Return the (x, y) coordinate for the center point of the cell that contains the specified text.  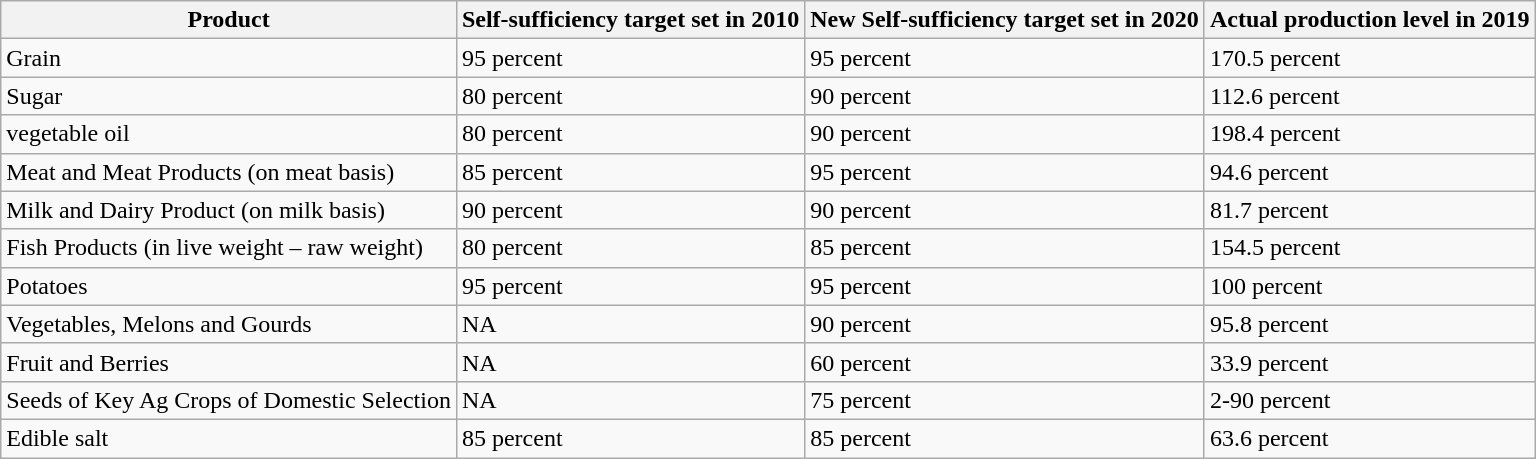
2-90 percent (1370, 400)
Edible salt (229, 438)
33.9 percent (1370, 362)
Sugar (229, 96)
63.6 percent (1370, 438)
60 percent (1005, 362)
Vegetables, Melons and Gourds (229, 324)
100 percent (1370, 286)
198.4 percent (1370, 134)
81.7 percent (1370, 210)
75 percent (1005, 400)
Self-sufficiency target set in 2010 (630, 20)
Fish Products (in live weight – raw weight) (229, 248)
170.5 percent (1370, 58)
Grain (229, 58)
94.6 percent (1370, 172)
New Self-sufficiency target set in 2020 (1005, 20)
Milk and Dairy Product (on milk basis) (229, 210)
95.8 percent (1370, 324)
Actual production level in 2019 (1370, 20)
Fruit and Berries (229, 362)
vegetable oil (229, 134)
112.6 percent (1370, 96)
Meat and Meat Products (on meat basis) (229, 172)
154.5 percent (1370, 248)
Potatoes (229, 286)
Product (229, 20)
Seeds of Key Ag Crops of Domestic Selection (229, 400)
